For the text-containing cell, return its midpoint in [x, y] coordinate format. 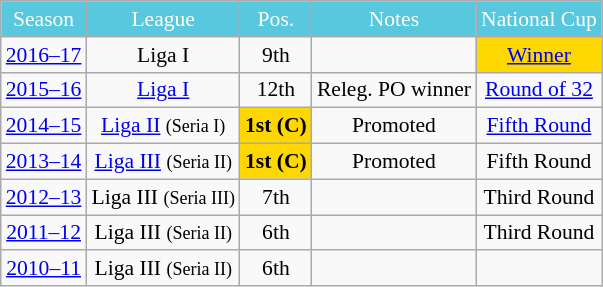
Round of 32 [539, 90]
Season [44, 19]
2016–17 [44, 55]
7th [276, 197]
Winner [539, 55]
League [163, 19]
Notes [394, 19]
2013–14 [44, 162]
12th [276, 90]
2014–15 [44, 126]
Releg. PO winner [394, 90]
2015–16 [44, 90]
Liga II (Seria I) [163, 126]
2010–11 [44, 269]
Pos. [276, 19]
2012–13 [44, 197]
9th [276, 55]
Liga III (Seria III) [163, 197]
National Cup [539, 19]
2011–12 [44, 233]
